Pinpoint the cell where the given text exists, returning its [X, Y] midpoint coordinate. 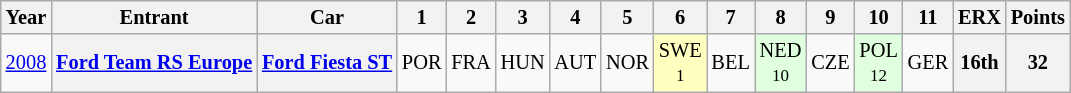
Car [327, 17]
4 [576, 17]
Points [1038, 17]
Entrant [154, 17]
SWE1 [680, 63]
32 [1038, 63]
GER [928, 63]
FRA [470, 63]
3 [523, 17]
1 [422, 17]
9 [830, 17]
HUN [523, 63]
ERX [980, 17]
POL12 [878, 63]
8 [781, 17]
11 [928, 17]
Ford Fiesta ST [327, 63]
10 [878, 17]
AUT [576, 63]
BEL [731, 63]
16th [980, 63]
Ford Team RS Europe [154, 63]
2 [470, 17]
CZE [830, 63]
5 [628, 17]
6 [680, 17]
POR [422, 63]
NOR [628, 63]
2008 [26, 63]
Year [26, 17]
NED10 [781, 63]
7 [731, 17]
